For the text-containing cell, return its midpoint in (x, y) coordinate format. 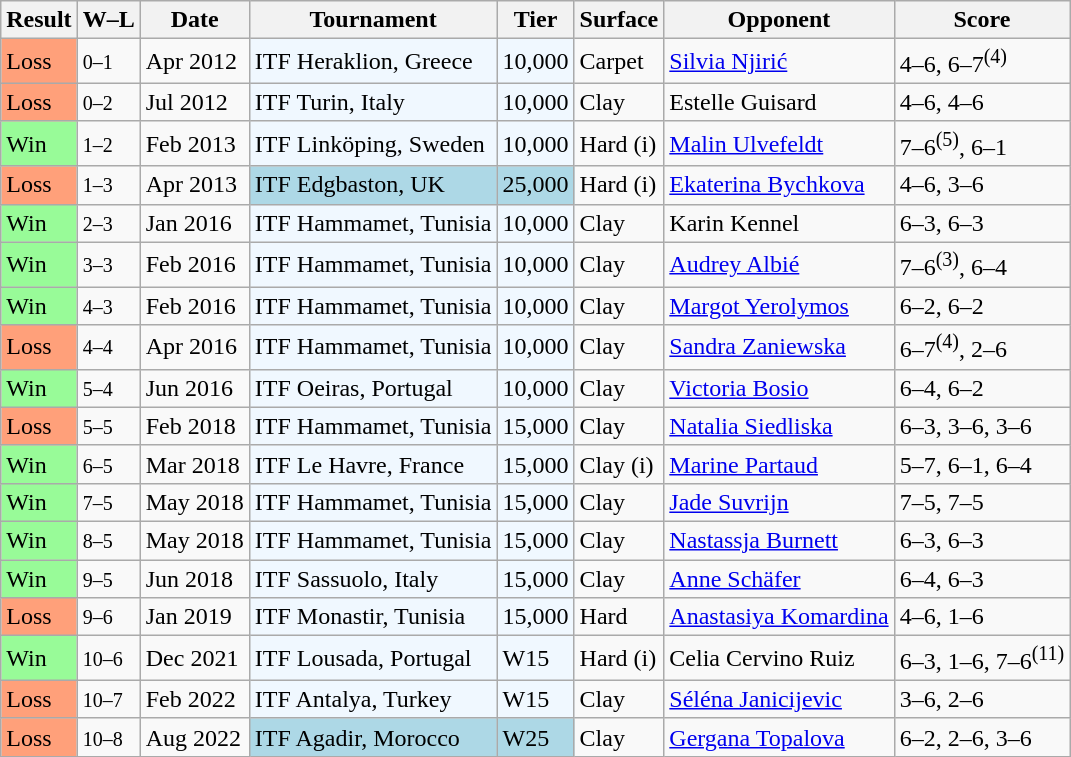
Nastassja Burnett (779, 541)
6–4, 6–3 (982, 579)
9–6 (108, 617)
6–3, 3–6, 3–6 (982, 426)
Jun 2016 (194, 388)
Apr 2016 (194, 348)
4–6, 1–6 (982, 617)
W–L (108, 20)
1–2 (108, 144)
Estelle Guisard (779, 102)
4–6, 3–6 (982, 185)
ITF Sassuolo, Italy (373, 579)
Jul 2012 (194, 102)
Karin Kennel (779, 223)
ITF Antalya, Turkey (373, 699)
7–5, 7–5 (982, 502)
6–2, 6–2 (982, 306)
4–6, 6–7(4) (982, 62)
6–2, 2–6, 3–6 (982, 737)
1–3 (108, 185)
W25 (536, 737)
Silvia Njirić (779, 62)
10–7 (108, 699)
8–5 (108, 541)
7–6(5), 6–1 (982, 144)
Hard (619, 617)
Tournament (373, 20)
25,000 (536, 185)
Ekaterina Bychkova (779, 185)
Feb 2022 (194, 699)
ITF Turin, Italy (373, 102)
0–2 (108, 102)
5–4 (108, 388)
7–5 (108, 502)
6–7(4), 2–6 (982, 348)
Clay (i) (619, 464)
7–6(3), 6–4 (982, 264)
9–5 (108, 579)
10–6 (108, 658)
Séléna Janicijevic (779, 699)
Margot Yerolymos (779, 306)
Jan 2016 (194, 223)
Surface (619, 20)
0–1 (108, 62)
2–3 (108, 223)
4–3 (108, 306)
Opponent (779, 20)
3–6, 2–6 (982, 699)
Date (194, 20)
ITF Heraklion, Greece (373, 62)
Jade Suvrijn (779, 502)
Dec 2021 (194, 658)
Feb 2018 (194, 426)
5–7, 6–1, 6–4 (982, 464)
3–3 (108, 264)
ITF Oeiras, Portugal (373, 388)
Aug 2022 (194, 737)
ITF Lousada, Portugal (373, 658)
6–5 (108, 464)
Jun 2018 (194, 579)
Natalia Siedliska (779, 426)
5–5 (108, 426)
Carpet (619, 62)
Malin Ulvefeldt (779, 144)
ITF Le Havre, France (373, 464)
4–6, 4–6 (982, 102)
Apr 2012 (194, 62)
Gergana Topalova (779, 737)
Celia Cervino Ruiz (779, 658)
Tier (536, 20)
ITF Monastir, Tunisia (373, 617)
6–3, 1–6, 7–6(11) (982, 658)
Audrey Albié (779, 264)
Sandra Zaniewska (779, 348)
Victoria Bosio (779, 388)
Anne Schäfer (779, 579)
ITF Edgbaston, UK (373, 185)
Jan 2019 (194, 617)
Marine Partaud (779, 464)
6–4, 6–2 (982, 388)
Mar 2018 (194, 464)
Result (39, 20)
4–4 (108, 348)
Feb 2013 (194, 144)
10–8 (108, 737)
Score (982, 20)
ITF Linköping, Sweden (373, 144)
Apr 2013 (194, 185)
ITF Agadir, Morocco (373, 737)
Anastasiya Komardina (779, 617)
